Pinpoint the cell where the given text exists, returning its [X, Y] midpoint coordinate. 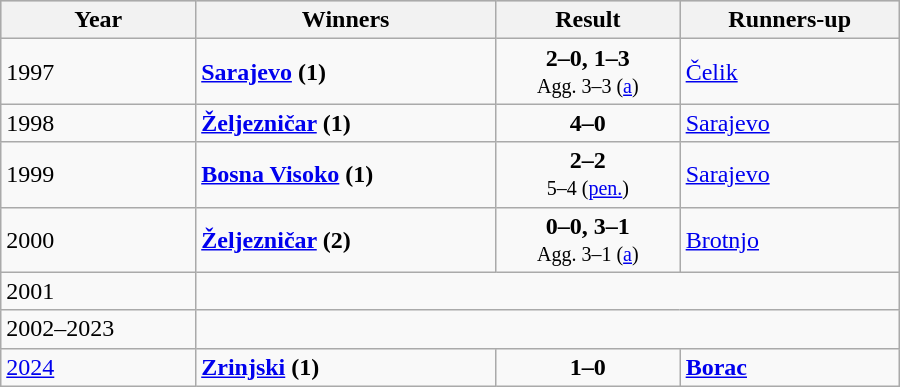
2002–2023 [98, 329]
1998 [98, 123]
Brotnjo [790, 240]
Željezničar (1) [346, 123]
Bosna Visoko (1) [346, 174]
1997 [98, 72]
Runners-up [790, 20]
2–25–4 (pen.) [588, 174]
Željezničar (2) [346, 240]
1–0 [588, 367]
2001 [98, 291]
2000 [98, 240]
Result [588, 20]
Zrinjski (1) [346, 367]
Year [98, 20]
0–0, 3–1Agg. 3–1 (a) [588, 240]
Winners [346, 20]
4–0 [588, 123]
2–0, 1–3Agg. 3–3 (a) [588, 72]
1999 [98, 174]
Čelik [790, 72]
Sarajevo (1) [346, 72]
2024 [98, 367]
Borac [790, 367]
